Search for the cell housing the specified text and yield its (X, Y) center coordinate. 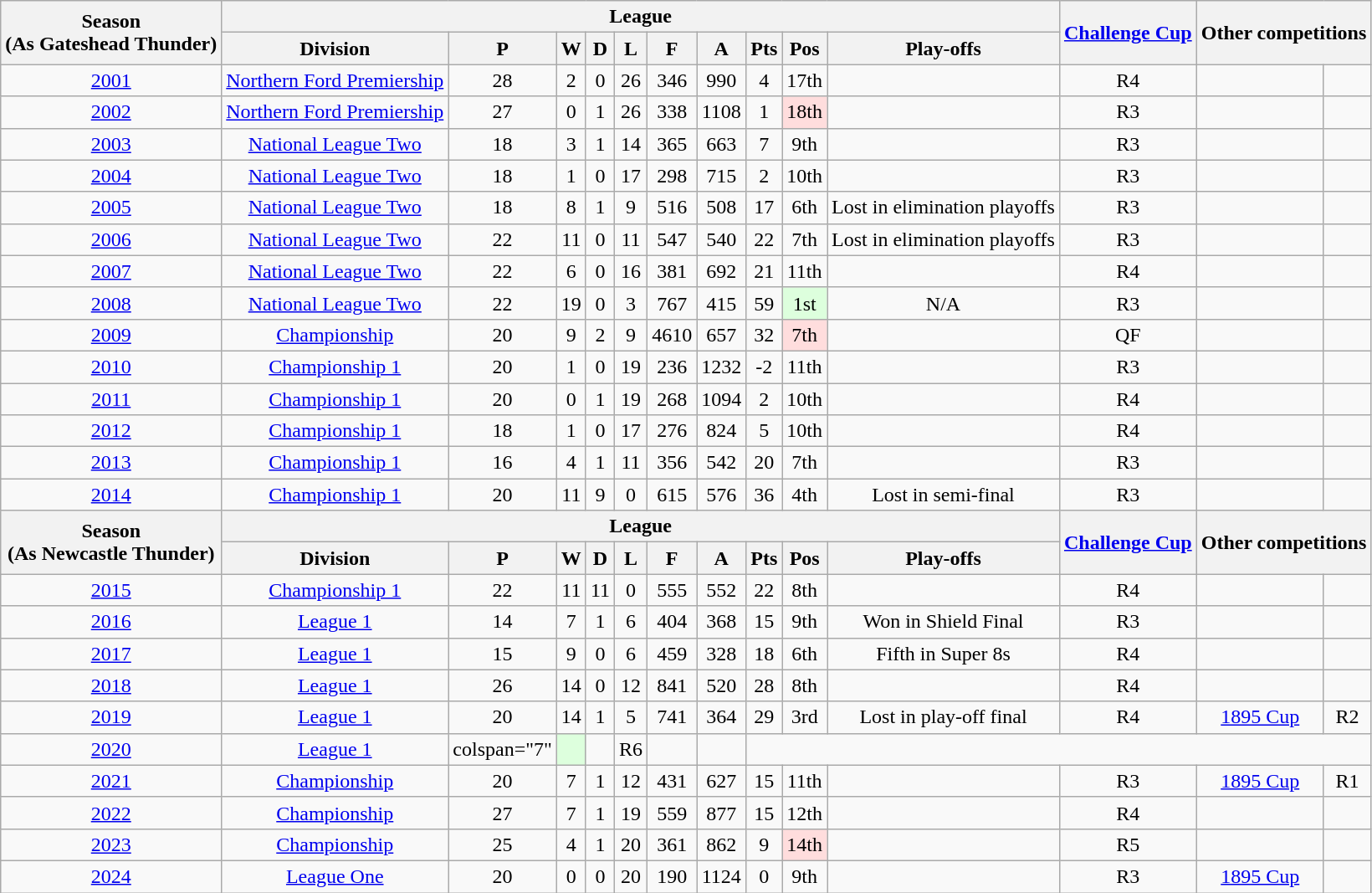
540 (721, 239)
2003 (111, 144)
268 (673, 399)
824 (721, 431)
1094 (721, 399)
2007 (111, 271)
R1 (1347, 781)
415 (721, 303)
356 (673, 463)
715 (721, 176)
368 (721, 622)
Won in Shield Final (944, 622)
520 (721, 685)
2006 (111, 239)
298 (673, 176)
516 (673, 208)
2019 (111, 717)
17th (805, 80)
555 (673, 590)
236 (673, 367)
361 (673, 844)
Season(As Gateshead Thunder) (111, 33)
59 (765, 303)
2021 (111, 781)
2002 (111, 112)
508 (721, 208)
2010 (111, 367)
R6 (631, 749)
552 (721, 590)
559 (673, 813)
2004 (111, 176)
21 (765, 271)
League One (335, 876)
767 (673, 303)
R2 (1347, 717)
276 (673, 431)
2024 (111, 876)
2016 (111, 622)
1108 (721, 112)
2017 (111, 654)
877 (721, 813)
2022 (111, 813)
12th (805, 813)
459 (673, 654)
663 (721, 144)
Fifth in Super 8s (944, 654)
29 (765, 717)
841 (673, 685)
QF (1128, 335)
990 (721, 80)
346 (673, 80)
364 (721, 717)
2009 (111, 335)
Season(As Newcastle Thunder) (111, 542)
1st (805, 303)
2014 (111, 495)
2023 (111, 844)
328 (721, 654)
2018 (111, 685)
338 (673, 112)
1232 (721, 367)
2008 (111, 303)
2011 (111, 399)
2020 (111, 749)
3rd (805, 717)
2015 (111, 590)
627 (721, 781)
1124 (721, 876)
36 (765, 495)
2012 (111, 431)
692 (721, 271)
862 (721, 844)
2001 (111, 80)
542 (721, 463)
741 (673, 717)
N/A (944, 303)
4th (805, 495)
8 (571, 208)
576 (721, 495)
404 (673, 622)
190 (673, 876)
colspan="7" (503, 749)
Lost in play-off final (944, 717)
365 (673, 144)
2005 (111, 208)
Lost in semi-final (944, 495)
2013 (111, 463)
657 (721, 335)
14th (805, 844)
32 (765, 335)
25 (503, 844)
431 (673, 781)
547 (673, 239)
R5 (1128, 844)
381 (673, 271)
4610 (673, 335)
-2 (765, 367)
615 (673, 495)
18th (805, 112)
